Locate the cell with the specified text and output its (X, Y) center coordinate. 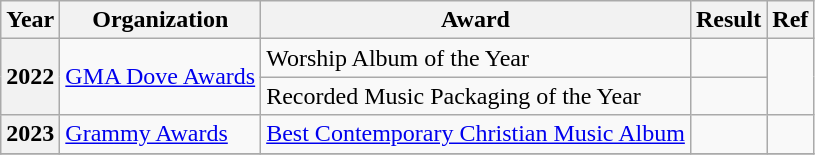
GMA Dove Awards (160, 77)
Worship Album of the Year (476, 58)
Award (476, 20)
Recorded Music Packaging of the Year (476, 96)
Grammy Awards (160, 134)
Best Contemporary Christian Music Album (476, 134)
Organization (160, 20)
Year (30, 20)
Ref (790, 20)
2023 (30, 134)
2022 (30, 77)
Result (728, 20)
